Identify which cell holds the provided text, then report its (X, Y) central coordinate. 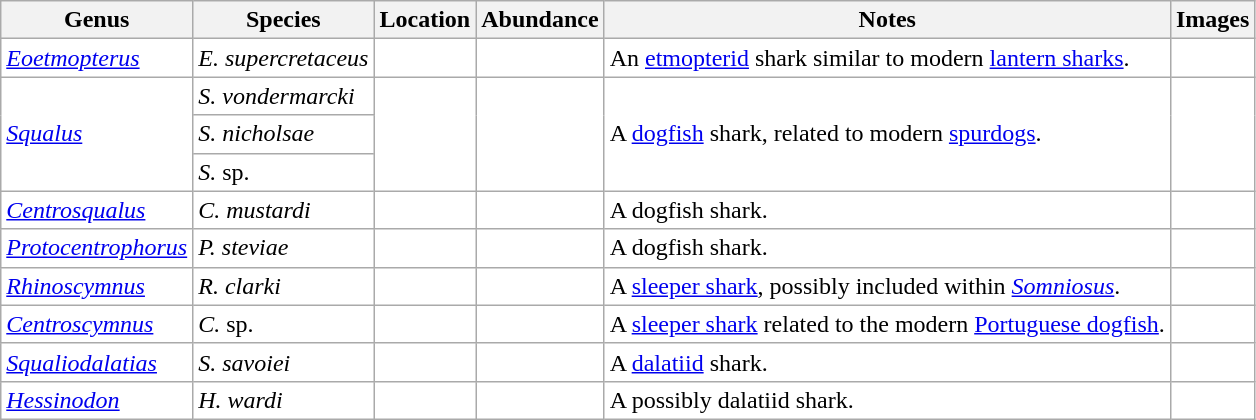
Abundance (540, 20)
S. sp. (284, 172)
Rhinoscymnus (97, 286)
A sleeper shark related to the modern Portuguese dogfish. (887, 324)
R. clarki (284, 286)
P. steviae (284, 248)
Protocentrophorus (97, 248)
S. savoiei (284, 362)
Images (1212, 20)
Notes (887, 20)
Squalus (97, 134)
Centrosqualus (97, 210)
Eoetmopterus (97, 58)
S. nicholsae (284, 134)
S. vondermarcki (284, 96)
Hessinodon (97, 400)
Location (425, 20)
A dalatiid shark. (887, 362)
A possibly dalatiid shark. (887, 400)
H. wardi (284, 400)
Genus (97, 20)
A sleeper shark, possibly included within Somniosus. (887, 286)
Squaliodalatias (97, 362)
E. supercretaceus (284, 58)
C. sp. (284, 324)
Species (284, 20)
A dogfish shark, related to modern spurdogs. (887, 134)
C. mustardi (284, 210)
Centroscymnus (97, 324)
An etmopterid shark similar to modern lantern sharks. (887, 58)
